Find where the given text appears and provide that cell's center as (X, Y) coordinate. 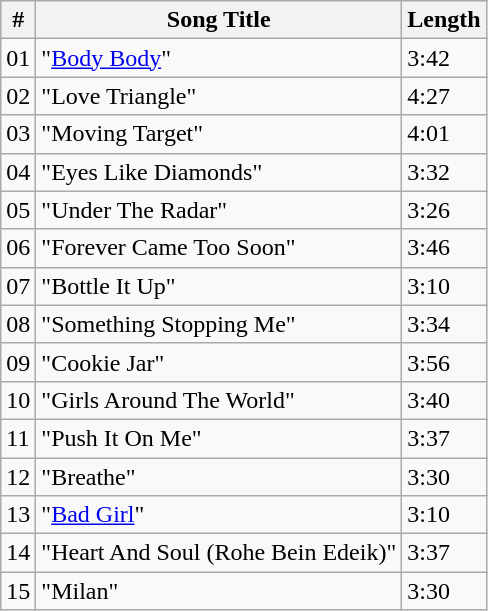
"Push It On Me" (219, 438)
Length (444, 20)
"Breathe" (219, 477)
3:26 (444, 210)
"Forever Came Too Soon" (219, 248)
"Milan" (219, 591)
"Girls Around The World" (219, 400)
10 (18, 400)
3:40 (444, 400)
"Cookie Jar" (219, 362)
"Moving Target" (219, 134)
3:46 (444, 248)
"Bad Girl" (219, 515)
12 (18, 477)
4:27 (444, 96)
3:32 (444, 172)
07 (18, 286)
03 (18, 134)
"Eyes Like Diamonds" (219, 172)
01 (18, 58)
15 (18, 591)
3:56 (444, 362)
"Heart And Soul (Rohe Bein Edeik)" (219, 553)
"Body Body" (219, 58)
11 (18, 438)
02 (18, 96)
09 (18, 362)
# (18, 20)
3:42 (444, 58)
04 (18, 172)
14 (18, 553)
Song Title (219, 20)
06 (18, 248)
"Something Stopping Me" (219, 324)
08 (18, 324)
"Bottle It Up" (219, 286)
4:01 (444, 134)
"Love Triangle" (219, 96)
3:34 (444, 324)
"Under The Radar" (219, 210)
13 (18, 515)
05 (18, 210)
